Output the (X, Y) coordinate of the center of the cell containing the given text.  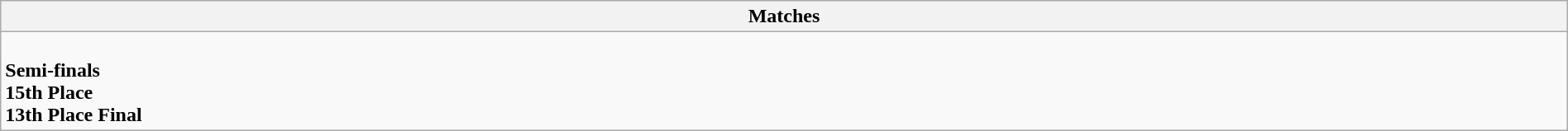
Semi-finals 15th Place 13th Place Final (784, 81)
Matches (784, 16)
